Locate the cell with the specified text and output its (x, y) center coordinate. 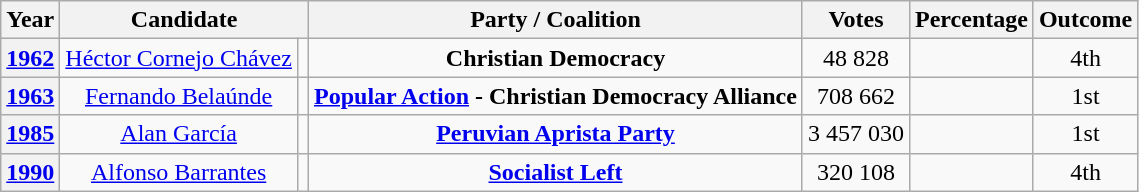
48 828 (856, 58)
Fernando Belaúnde (179, 96)
Christian Democracy (556, 58)
1985 (30, 134)
320 108 (856, 172)
Héctor Cornejo Chávez (179, 58)
Peruvian Aprista Party (556, 134)
1962 (30, 58)
3 457 030 (856, 134)
Party / Coalition (556, 20)
Alan García (179, 134)
Outcome (1085, 20)
708 662 (856, 96)
Socialist Left (556, 172)
Votes (856, 20)
Alfonso Barrantes (179, 172)
1990 (30, 172)
Percentage (972, 20)
Candidate (184, 20)
Year (30, 20)
1963 (30, 96)
Popular Action - Christian Democracy Alliance (556, 96)
